Capture the cell that displays the provided text and extract its [x, y] central coordinate. 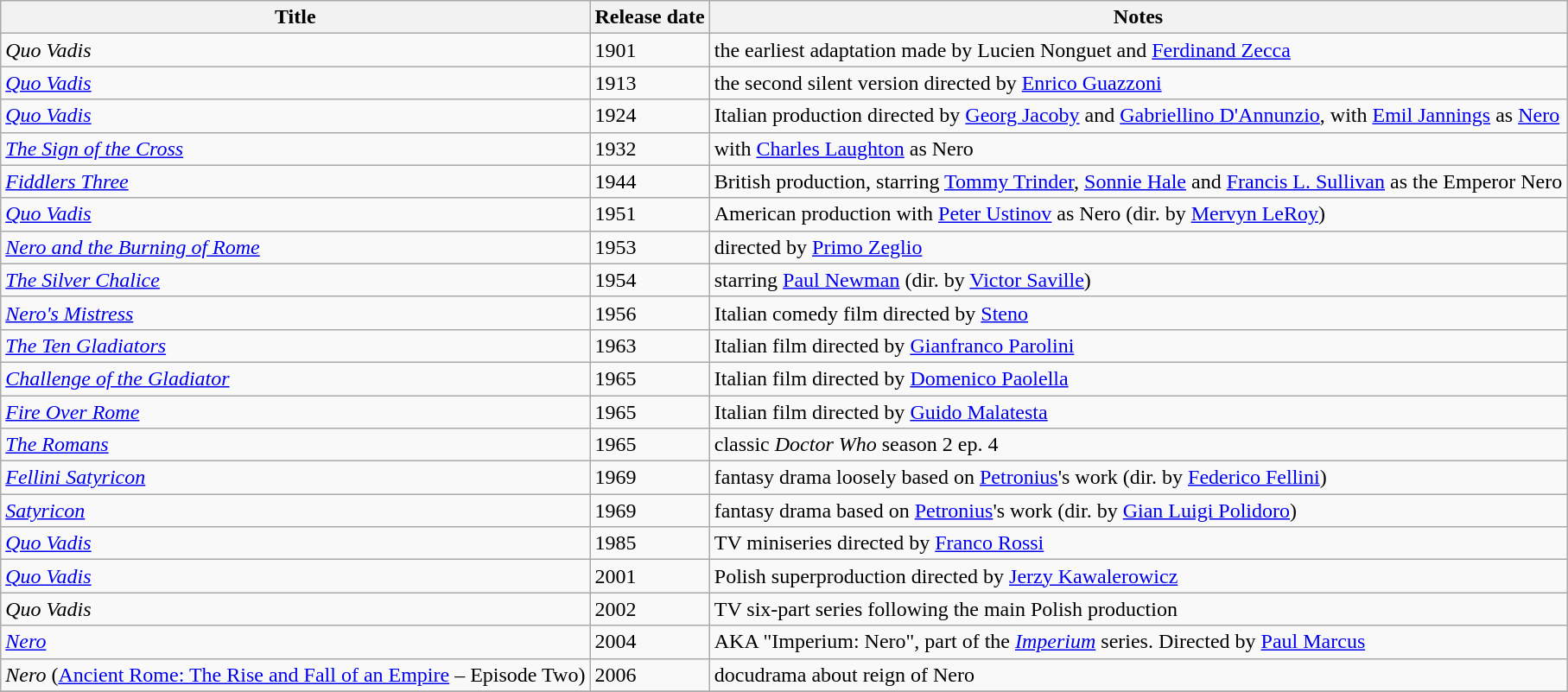
1951 [650, 214]
Italian comedy film directed by Steno [1139, 313]
1953 [650, 247]
1954 [650, 280]
Polish superproduction directed by Jerzy Kawalerowicz [1139, 576]
classic Doctor Who season 2 ep. 4 [1139, 445]
1956 [650, 313]
1944 [650, 181]
Italian film directed by Gianfranco Parolini [1139, 346]
fantasy drama loosely based on Petronius's work (dir. by Federico Fellini) [1139, 478]
the second silent version directed by Enrico Guazzoni [1139, 83]
TV six-part series following the main Polish production [1139, 609]
Challenge of the Gladiator [295, 378]
docudrama about reign of Nero [1139, 675]
2001 [650, 576]
starring Paul Newman (dir. by Victor Saville) [1139, 280]
1985 [650, 543]
Italian film directed by Domenico Paolella [1139, 378]
directed by Primo Zeglio [1139, 247]
Nero's Mistress [295, 313]
Nero (Ancient Rome: The Rise and Fall of an Empire – Episode Two) [295, 675]
Satyricon [295, 511]
The Sign of the Cross [295, 149]
Release date [650, 17]
Fiddlers Three [295, 181]
The Ten Gladiators [295, 346]
2006 [650, 675]
1901 [650, 50]
British production, starring Tommy Trinder, Sonnie Hale and Francis L. Sullivan as the Emperor Nero [1139, 181]
1932 [650, 149]
Nero [295, 642]
the earliest adaptation made by Lucien Nonguet and Ferdinand Zecca [1139, 50]
Title [295, 17]
American production with Peter Ustinov as Nero (dir. by Mervyn LeRoy) [1139, 214]
1924 [650, 116]
Italian production directed by Georg Jacoby and Gabriellino D'Annunzio, with Emil Jannings as Nero [1139, 116]
with Charles Laughton as Nero [1139, 149]
1913 [650, 83]
Nero and the Burning of Rome [295, 247]
The Romans [295, 445]
Fellini Satyricon [295, 478]
Fire Over Rome [295, 412]
Notes [1139, 17]
Italian film directed by Guido Malatesta [1139, 412]
2002 [650, 609]
The Silver Chalice [295, 280]
AKA "Imperium: Nero", part of the Imperium series. Directed by Paul Marcus [1139, 642]
2004 [650, 642]
1963 [650, 346]
fantasy drama based on Petronius's work (dir. by Gian Luigi Polidoro) [1139, 511]
TV miniseries directed by Franco Rossi [1139, 543]
